Output the [x, y] coordinate of the center of the cell containing the given text.  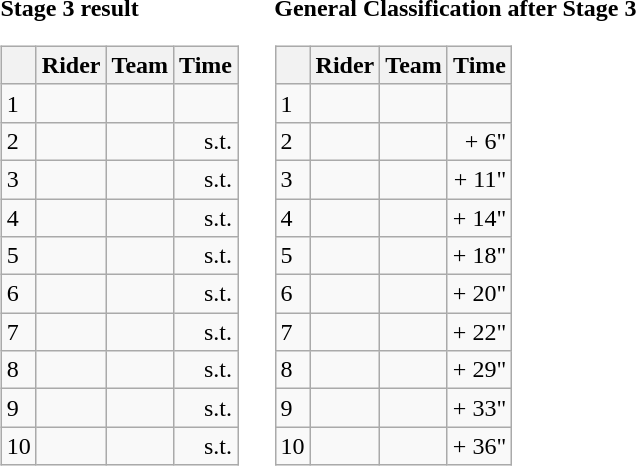
+ 18" [479, 256]
+ 6" [479, 141]
+ 33" [479, 408]
+ 22" [479, 332]
+ 36" [479, 446]
+ 29" [479, 370]
+ 11" [479, 179]
+ 14" [479, 217]
+ 20" [479, 294]
